Capture the cell that displays the provided text and extract its (X, Y) central coordinate. 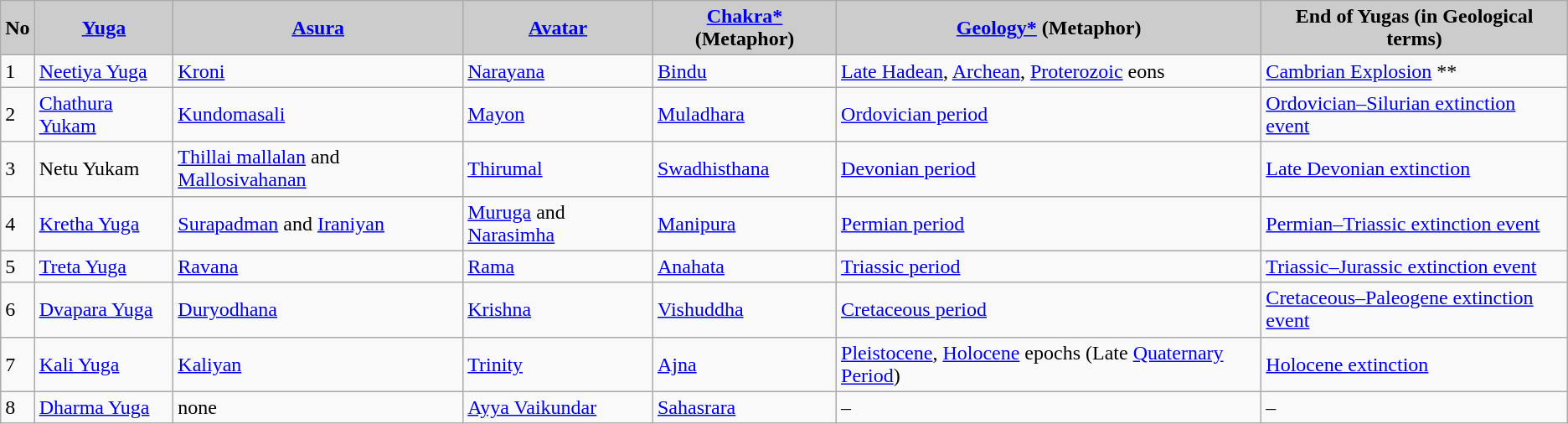
Permian–Triassic extinction event (1414, 223)
Thirumal (558, 169)
Pleistocene, Holocene epochs (Late Quaternary Period) (1049, 364)
Swadhisthana (744, 169)
Geology* (Metaphor) (1049, 28)
Narayana (558, 71)
Sahasrara (744, 407)
Late Devonian extinction (1414, 169)
Treta Yuga (104, 266)
7 (18, 364)
Devonian period (1049, 169)
1 (18, 71)
Krishna (558, 310)
Avatar (558, 28)
Holocene extinction (1414, 364)
Muruga and Narasimha (558, 223)
Kretha Yuga (104, 223)
Ordovician period (1049, 114)
Duryodhana (318, 310)
Rama (558, 266)
Bindu (744, 71)
Ajna (744, 364)
none (318, 407)
Dharma Yuga (104, 407)
Kaliyan (318, 364)
Kroni (318, 71)
Ayya Vaikundar (558, 407)
3 (18, 169)
No (18, 28)
Muladhara (744, 114)
Anahata (744, 266)
Cretaceous–Paleogene extinction event (1414, 310)
Late Hadean, Archean, Proterozoic eons (1049, 71)
Ravana (318, 266)
Vishuddha (744, 310)
Ordovician–Silurian extinction event (1414, 114)
8 (18, 407)
Triassic–Jurassic extinction event (1414, 266)
Permian period (1049, 223)
Chakra* (Metaphor) (744, 28)
End of Yugas (in Geological terms) (1414, 28)
Asura (318, 28)
Triassic period (1049, 266)
Cretaceous period (1049, 310)
Mayon (558, 114)
Manipura (744, 223)
Dvapara Yuga (104, 310)
Trinity (558, 364)
Kali Yuga (104, 364)
Cambrian Explosion ** (1414, 71)
Yuga (104, 28)
Kundomasali (318, 114)
Surapadman and Iraniyan (318, 223)
4 (18, 223)
Chathura Yukam (104, 114)
Thillai mallalan and Mallosivahanan (318, 169)
Neetiya Yuga (104, 71)
2 (18, 114)
Netu Yukam (104, 169)
5 (18, 266)
6 (18, 310)
